From the cell containing the given text, extract its center point as [x, y] coordinate. 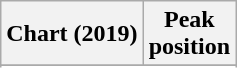
Peakposition [189, 34]
Chart (2019) [72, 34]
